Identify which cell holds the provided text, then report its [x, y] central coordinate. 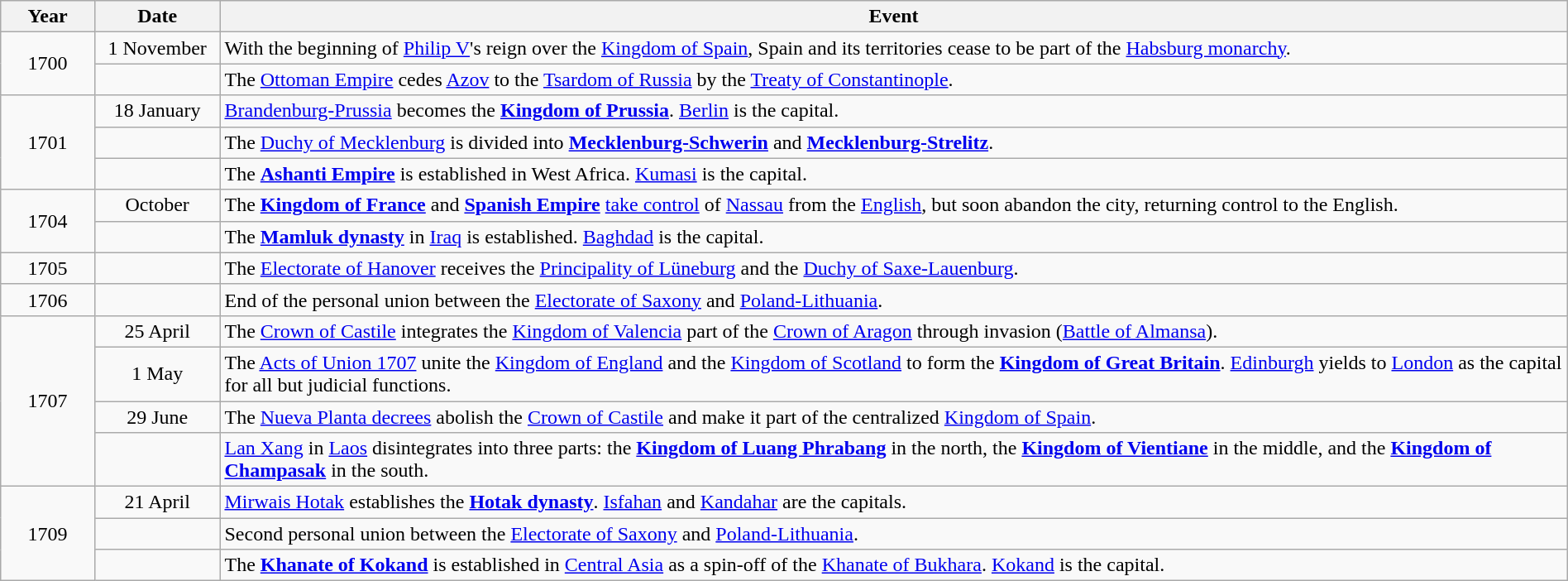
October [157, 205]
The Khanate of Kokand is established in Central Asia as a spin-off of the Khanate of Bukhara. Kokand is the capital. [893, 565]
Second personal union between the Electorate of Saxony and Poland-Lithuania. [893, 534]
1 May [157, 374]
1704 [48, 221]
The Nueva Planta decrees abolish the Crown of Castile and make it part of the centralized Kingdom of Spain. [893, 416]
1705 [48, 268]
21 April [157, 502]
The Ottoman Empire cedes Azov to the Tsardom of Russia by the Treaty of Constantinople. [893, 79]
Event [893, 17]
29 June [157, 416]
The Mamluk dynasty in Iraq is established. Baghdad is the capital. [893, 237]
1709 [48, 534]
18 January [157, 111]
The Kingdom of France and Spanish Empire take control of Nassau from the English, but soon abandon the city, returning control to the English. [893, 205]
25 April [157, 331]
Date [157, 17]
The Electorate of Hanover receives the Principality of Lüneburg and the Duchy of Saxe-Lauenburg. [893, 268]
1706 [48, 300]
The Crown of Castile integrates the Kingdom of Valencia part of the Crown of Aragon through invasion (Battle of Almansa). [893, 331]
The Ashanti Empire is established in West Africa. Kumasi is the capital. [893, 174]
1707 [48, 401]
End of the personal union between the Electorate of Saxony and Poland-Lithuania. [893, 300]
The Duchy of Mecklenburg is divided into Mecklenburg-Schwerin and Mecklenburg-Strelitz. [893, 142]
1700 [48, 64]
1 November [157, 48]
1701 [48, 142]
Year [48, 17]
With the beginning of Philip V's reign over the Kingdom of Spain, Spain and its territories cease to be part of the Habsburg monarchy. [893, 48]
Mirwais Hotak establishes the Hotak dynasty. Isfahan and Kandahar are the capitals. [893, 502]
Brandenburg-Prussia becomes the Kingdom of Prussia. Berlin is the capital. [893, 111]
